Locate the cell with the specified text and output its [X, Y] center coordinate. 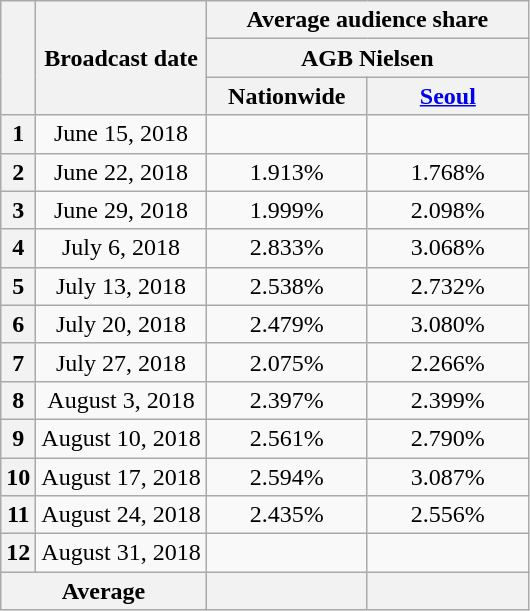
Seoul [448, 96]
2 [18, 172]
2.479% [286, 324]
June 29, 2018 [121, 210]
4 [18, 248]
June 15, 2018 [121, 134]
1.999% [286, 210]
AGB Nielsen [367, 58]
Broadcast date [121, 58]
July 13, 2018 [121, 286]
3 [18, 210]
2.399% [448, 400]
1.768% [448, 172]
10 [18, 477]
2.266% [448, 362]
7 [18, 362]
8 [18, 400]
July 20, 2018 [121, 324]
2.556% [448, 515]
3.080% [448, 324]
3.068% [448, 248]
2.790% [448, 438]
Average [104, 591]
June 22, 2018 [121, 172]
Nationwide [286, 96]
August 3, 2018 [121, 400]
6 [18, 324]
August 24, 2018 [121, 515]
12 [18, 553]
5 [18, 286]
3.087% [448, 477]
August 17, 2018 [121, 477]
August 10, 2018 [121, 438]
July 27, 2018 [121, 362]
2.098% [448, 210]
Average audience share [367, 20]
2.561% [286, 438]
2.397% [286, 400]
2.833% [286, 248]
2.435% [286, 515]
August 31, 2018 [121, 553]
July 6, 2018 [121, 248]
2.075% [286, 362]
2.594% [286, 477]
2.538% [286, 286]
2.732% [448, 286]
11 [18, 515]
1.913% [286, 172]
9 [18, 438]
1 [18, 134]
